Locate the cell with the specified text and output its (X, Y) center coordinate. 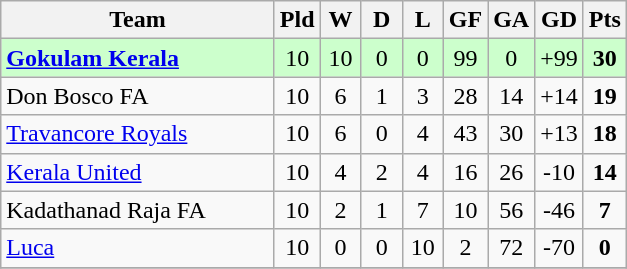
Team (138, 20)
GD (560, 20)
D (382, 20)
+13 (560, 134)
W (340, 20)
43 (465, 134)
19 (604, 96)
99 (465, 58)
16 (465, 172)
+99 (560, 58)
Don Bosco FA (138, 96)
+14 (560, 96)
Luca (138, 248)
GA (512, 20)
-46 (560, 210)
-10 (560, 172)
L (422, 20)
Kerala United (138, 172)
3 (422, 96)
28 (465, 96)
Pld (297, 20)
-70 (560, 248)
GF (465, 20)
Gokulam Kerala (138, 58)
Travancore Royals (138, 134)
Kadathanad Raja FA (138, 210)
18 (604, 134)
Pts (604, 20)
26 (512, 172)
56 (512, 210)
72 (512, 248)
